Capture the cell that displays the provided text and extract its (x, y) central coordinate. 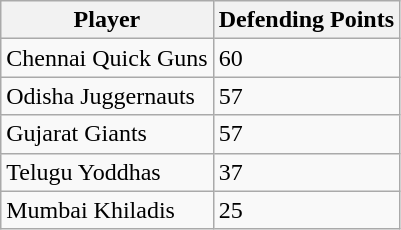
Mumbai Khiladis (107, 210)
Telugu Yoddhas (107, 172)
Player (107, 20)
25 (306, 210)
Defending Points (306, 20)
60 (306, 58)
37 (306, 172)
Gujarat Giants (107, 134)
Chennai Quick Guns (107, 58)
Odisha Juggernauts (107, 96)
